Return [x, y] of the center of cell containing provided text 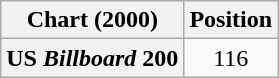
Chart (2000) [92, 20]
116 [231, 58]
Position [231, 20]
US Billboard 200 [92, 58]
